Search for the cell housing the specified text and yield its [X, Y] center coordinate. 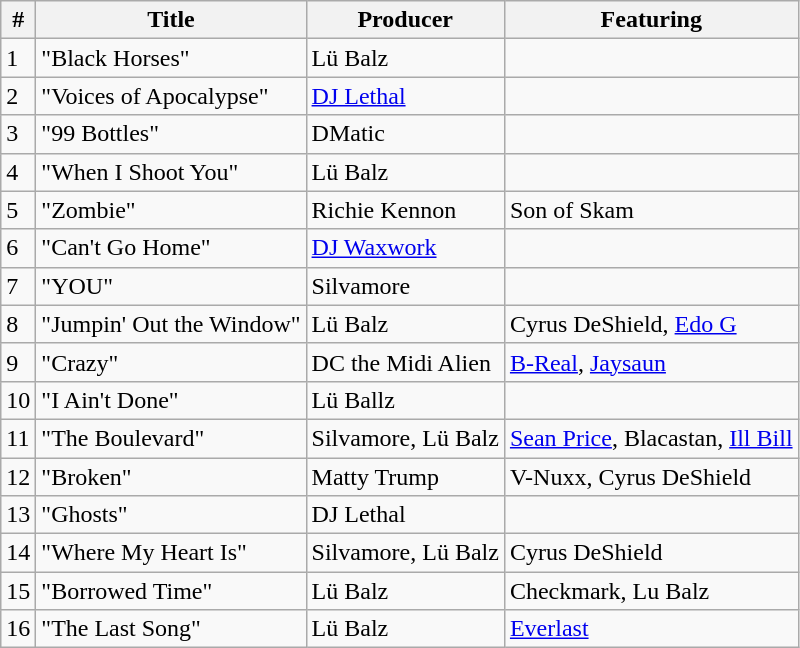
16 [18, 629]
6 [18, 248]
"Where My Heart Is" [171, 553]
"Can't Go Home" [171, 248]
"Crazy" [171, 362]
"99 Bottles" [171, 134]
4 [18, 172]
Silvamore [405, 286]
"Jumpin' Out the Window" [171, 324]
9 [18, 362]
1 [18, 58]
Producer [405, 20]
Son of Skam [651, 210]
7 [18, 286]
"Voices of Apocalypse" [171, 96]
13 [18, 515]
"When I Shoot You" [171, 172]
DJ Waxwork [405, 248]
8 [18, 324]
10 [18, 400]
Cyrus DeShield, Edo G [651, 324]
"Borrowed Time" [171, 591]
Checkmark, Lu Balz [651, 591]
"The Boulevard" [171, 438]
V-Nuxx, Cyrus DeShield [651, 477]
"Zombie" [171, 210]
"YOU" [171, 286]
Matty Trump [405, 477]
Everlast [651, 629]
"Ghosts" [171, 515]
"Broken" [171, 477]
Featuring [651, 20]
14 [18, 553]
"Black Horses" [171, 58]
B-Real, Jaysaun [651, 362]
3 [18, 134]
"The Last Song" [171, 629]
2 [18, 96]
11 [18, 438]
# [18, 20]
5 [18, 210]
Title [171, 20]
Cyrus DeShield [651, 553]
Sean Price, Blacastan, Ill Bill [651, 438]
Richie Kennon [405, 210]
DC the Midi Alien [405, 362]
"I Ain't Done" [171, 400]
15 [18, 591]
Lü Ballz [405, 400]
DMatic [405, 134]
12 [18, 477]
